Find where the given text appears and provide that cell's center as (x, y) coordinate. 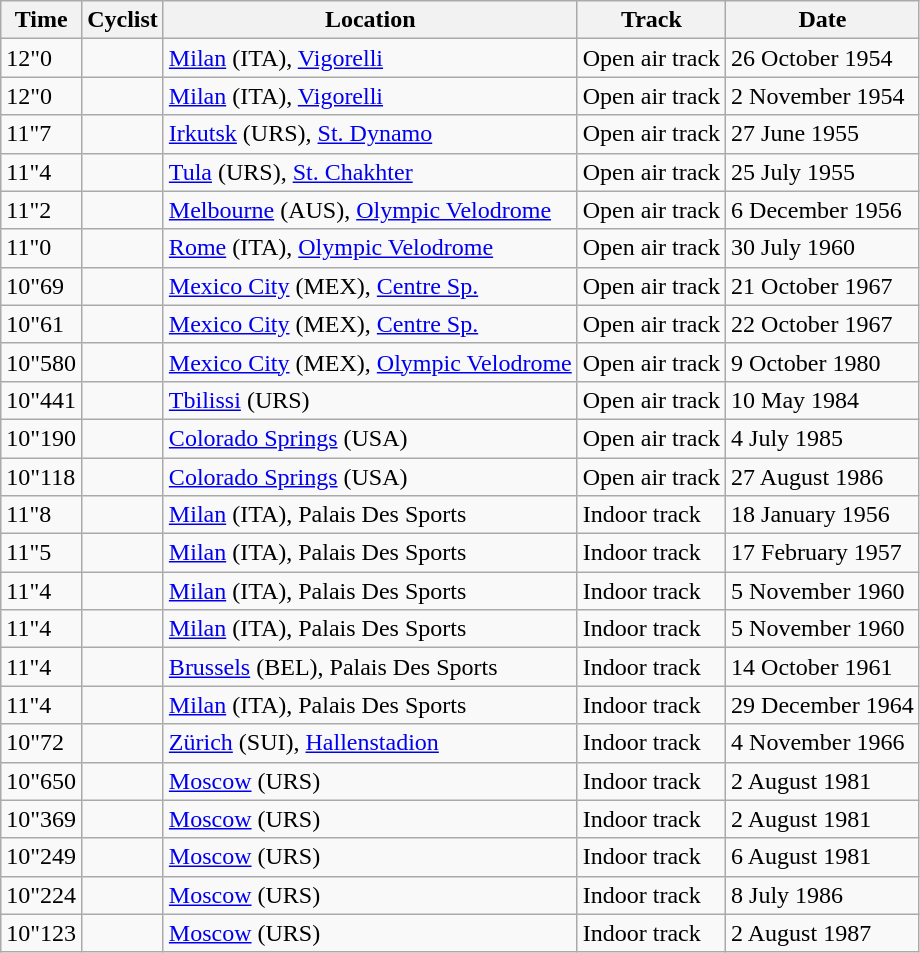
30 July 1960 (823, 248)
27 August 1986 (823, 477)
14 October 1961 (823, 667)
11"5 (42, 553)
27 June 1955 (823, 134)
10"441 (42, 400)
10"224 (42, 895)
10"72 (42, 743)
10"580 (42, 362)
29 December 1964 (823, 705)
26 October 1954 (823, 58)
Time (42, 20)
8 July 1986 (823, 895)
10"118 (42, 477)
11"7 (42, 134)
Zürich (SUI), Hallenstadion (370, 743)
Tula (URS), St. Chakhter (370, 172)
2 November 1954 (823, 96)
4 November 1966 (823, 743)
10"369 (42, 819)
Date (823, 20)
6 August 1981 (823, 857)
Melbourne (AUS), Olympic Velodrome (370, 210)
Brussels (BEL), Palais Des Sports (370, 667)
10"249 (42, 857)
9 October 1980 (823, 362)
Location (370, 20)
4 July 1985 (823, 438)
11"2 (42, 210)
10"650 (42, 781)
10"69 (42, 286)
25 July 1955 (823, 172)
11"0 (42, 248)
Rome (ITA), Olympic Velodrome (370, 248)
10"190 (42, 438)
21 October 1967 (823, 286)
2 August 1987 (823, 933)
Irkutsk (URS), St. Dynamo (370, 134)
11"8 (42, 515)
18 January 1956 (823, 515)
10"123 (42, 933)
22 October 1967 (823, 324)
6 December 1956 (823, 210)
Tbilissi (URS) (370, 400)
Mexico City (MEX), Olympic Velodrome (370, 362)
10"61 (42, 324)
17 February 1957 (823, 553)
10 May 1984 (823, 400)
Cyclist (123, 20)
Track (651, 20)
